Output the (x, y) coordinate of the center of the cell containing the given text.  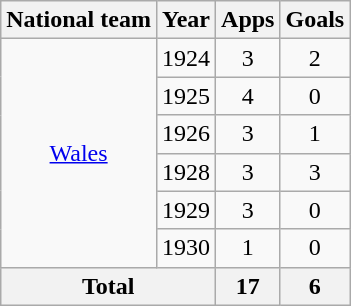
Total (108, 286)
Apps (248, 20)
6 (315, 286)
National team (79, 20)
2 (315, 58)
Goals (315, 20)
1925 (186, 96)
1926 (186, 134)
1929 (186, 210)
17 (248, 286)
4 (248, 96)
1928 (186, 172)
1924 (186, 58)
Wales (79, 153)
Year (186, 20)
1930 (186, 248)
